Return [x, y] of the center of cell containing provided text 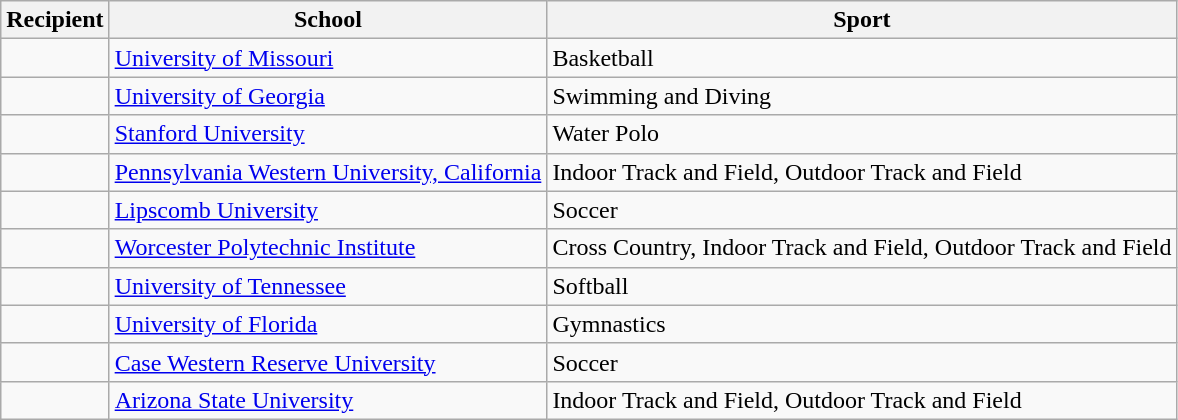
Cross Country, Indoor Track and Field, Outdoor Track and Field [862, 248]
School [328, 20]
University of Florida [328, 324]
Stanford University [328, 134]
Recipient [55, 20]
Water Polo [862, 134]
Softball [862, 286]
Lipscomb University [328, 210]
University of Tennessee [328, 286]
Arizona State University [328, 400]
Swimming and Diving [862, 96]
Basketball [862, 58]
Case Western Reserve University [328, 362]
University of Missouri [328, 58]
University of Georgia [328, 96]
Gymnastics [862, 324]
Sport [862, 20]
Worcester Polytechnic Institute [328, 248]
Pennsylvania Western University, California [328, 172]
